Determine the (X, Y) coordinate at the center of the cell enclosing the given text.  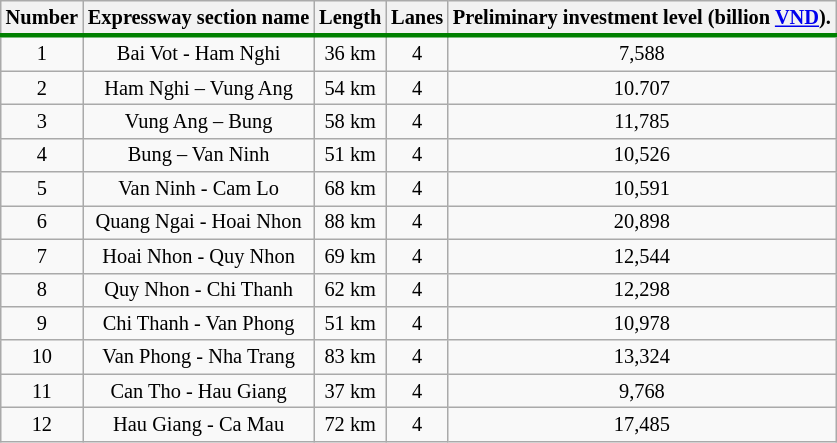
13,324 (642, 357)
Quy Nhon - Chi Thanh (198, 290)
Preliminary investment level (billion VND). (642, 18)
Can Tho - Hau Giang (198, 391)
11,785 (642, 121)
8 (42, 290)
Van Ninh - Cam Lo (198, 189)
Hau Giang - Ca Mau (198, 424)
Chi Thanh - Van Phong (198, 323)
12,544 (642, 256)
20,898 (642, 222)
10 (42, 357)
69 km (350, 256)
36 km (350, 54)
6 (42, 222)
Hoai Nhon - Quy Nhon (198, 256)
Ham Nghi – Vung Ang (198, 88)
37 km (350, 391)
88 km (350, 222)
62 km (350, 290)
Vung Ang – Bung (198, 121)
12,298 (642, 290)
Bung – Van Ninh (198, 155)
5 (42, 189)
9 (42, 323)
10,978 (642, 323)
7 (42, 256)
12 (42, 424)
Lanes (417, 18)
Van Phong - Nha Trang (198, 357)
10.707 (642, 88)
11 (42, 391)
Expressway section name (198, 18)
2 (42, 88)
54 km (350, 88)
68 km (350, 189)
7,588 (642, 54)
1 (42, 54)
10,591 (642, 189)
9,768 (642, 391)
72 km (350, 424)
Number (42, 18)
Quang Ngai - Hoai Nhon (198, 222)
17,485 (642, 424)
3 (42, 121)
83 km (350, 357)
Length (350, 18)
Bai Vot - Ham Nghi (198, 54)
58 km (350, 121)
10,526 (642, 155)
